Detect which cell encompasses the target text, then output its (X, Y) center coordinate. 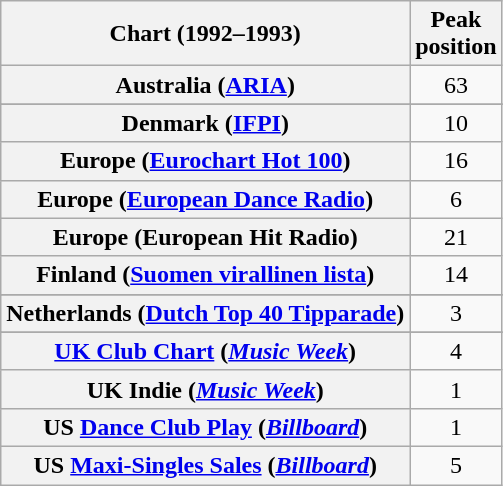
Chart (1992–1993) (206, 34)
63 (456, 85)
Europe (Eurochart Hot 100) (206, 161)
Netherlands (Dutch Top 40 Tipparade) (206, 313)
21 (456, 237)
Europe (European Dance Radio) (206, 199)
14 (456, 275)
10 (456, 123)
US Dance Club Play (Billboard) (206, 427)
5 (456, 465)
Australia (ARIA) (206, 85)
US Maxi-Singles Sales (Billboard) (206, 465)
4 (456, 351)
Finland (Suomen virallinen lista) (206, 275)
6 (456, 199)
16 (456, 161)
3 (456, 313)
UK Club Chart (Music Week) (206, 351)
Peakposition (456, 34)
Europe (European Hit Radio) (206, 237)
Denmark (IFPI) (206, 123)
UK Indie (Music Week) (206, 389)
